Capture the cell that displays the provided text and extract its (X, Y) central coordinate. 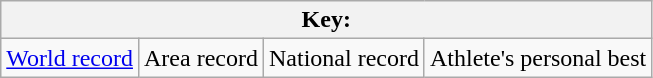
National record (344, 58)
Area record (200, 58)
Athlete's personal best (538, 58)
World record (70, 58)
Key: (326, 20)
